Determine the [X, Y] coordinate at the center of the cell enclosing the given text.  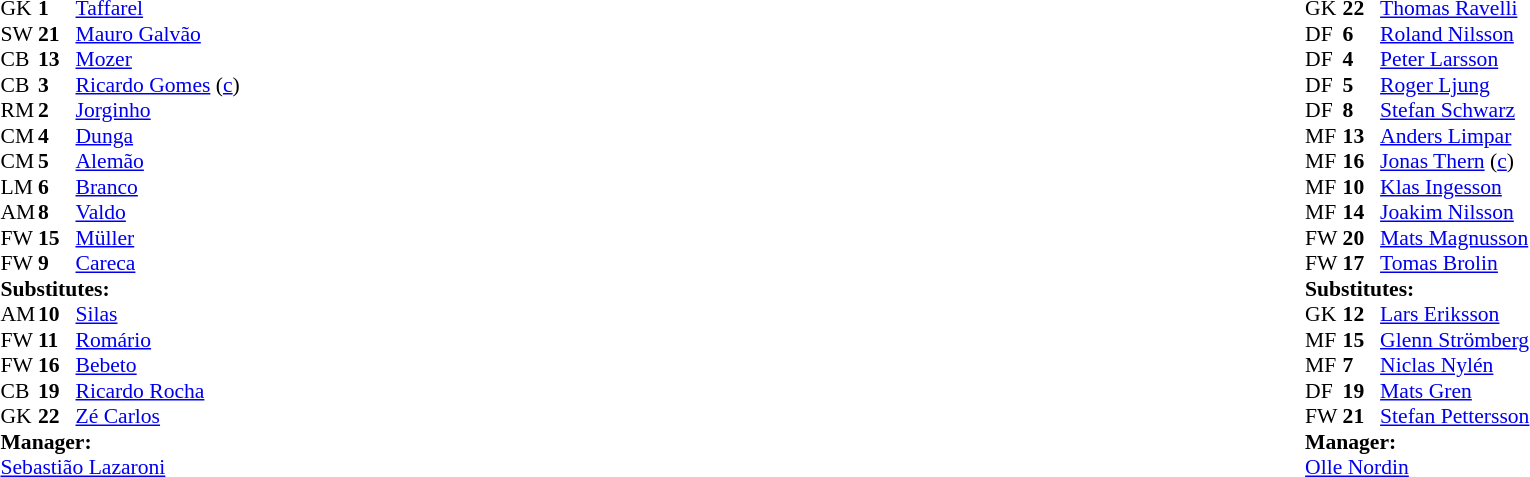
Alemão [158, 161]
Careca [158, 263]
2 [57, 111]
Dunga [158, 136]
17 [1362, 263]
Zé Carlos [158, 417]
Ricardo Gomes (c) [158, 85]
12 [1362, 315]
Romário [158, 340]
SW [19, 34]
Bebeto [158, 365]
Jorginho [158, 111]
Müller [158, 238]
Ricardo Rocha [158, 391]
Valdo [158, 213]
Roland Nilsson [1454, 34]
Mozer [158, 59]
Tomas Brolin [1454, 263]
Klas Ingesson [1454, 187]
14 [1362, 213]
Roger Ljung [1454, 85]
Niclas Nylén [1454, 365]
Anders Limpar [1454, 136]
Lars Eriksson [1454, 315]
Peter Larsson [1454, 59]
Stefan Pettersson [1454, 417]
Glenn Strömberg [1454, 340]
Jonas Thern (c) [1454, 161]
Mauro Galvão [158, 34]
11 [57, 340]
Mats Gren [1454, 391]
Joakim Nilsson [1454, 213]
RM [19, 111]
7 [1362, 365]
3 [57, 85]
Mats Magnusson [1454, 238]
Branco [158, 187]
9 [57, 263]
Silas [158, 315]
20 [1362, 238]
22 [57, 417]
Stefan Schwarz [1454, 111]
LM [19, 187]
